Output the [X, Y] coordinate of the center of the cell containing the given text.  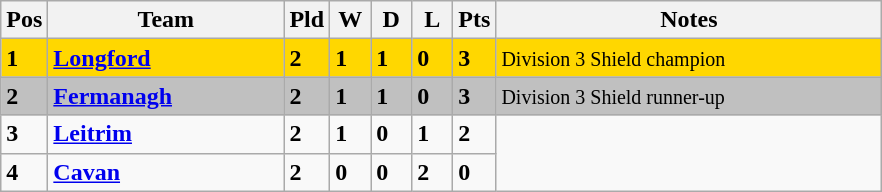
Pld [307, 20]
Notes [689, 20]
D [392, 20]
Fermanagh [166, 96]
W [350, 20]
Longford [166, 58]
Pts [474, 20]
Team [166, 20]
4 [24, 172]
Division 3 Shield champion [689, 58]
Pos [24, 20]
Division 3 Shield runner-up [689, 96]
Leitrim [166, 134]
Cavan [166, 172]
L [432, 20]
